From the cell containing the given text, extract its center point as (x, y) coordinate. 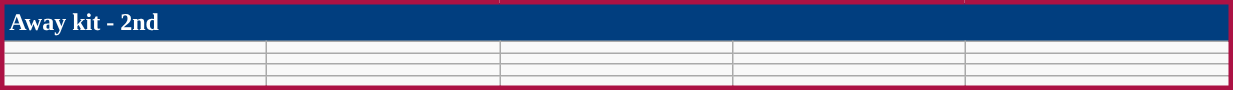
Away kit - 2nd (616, 22)
